Return [X, Y] of the center of cell containing provided text 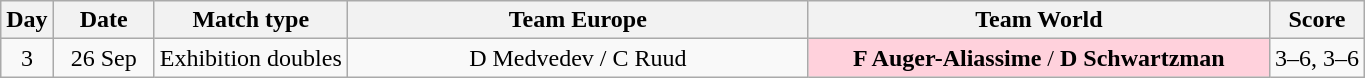
Exhibition doubles [250, 58]
D Medvedev / C Ruud [578, 58]
3 [27, 58]
26 Sep [104, 58]
Team Europe [578, 20]
Team World [1038, 20]
Date [104, 20]
Day [27, 20]
F Auger-Aliassime / D Schwartzman [1038, 58]
Score [1316, 20]
Match type [250, 20]
3–6, 3–6 [1316, 58]
